Detect which cell encompasses the target text, then output its [X, Y] center coordinate. 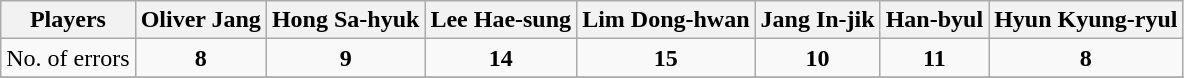
Han-byul [934, 20]
Hyun Kyung-ryul [1086, 20]
14 [501, 58]
Lee Hae-sung [501, 20]
11 [934, 58]
No. of errors [68, 58]
Jang In-jik [818, 20]
Lim Dong-hwan [666, 20]
15 [666, 58]
Hong Sa-hyuk [345, 20]
Players [68, 20]
10 [818, 58]
Oliver Jang [200, 20]
9 [345, 58]
